Locate the cell with the specified text and output its (x, y) center coordinate. 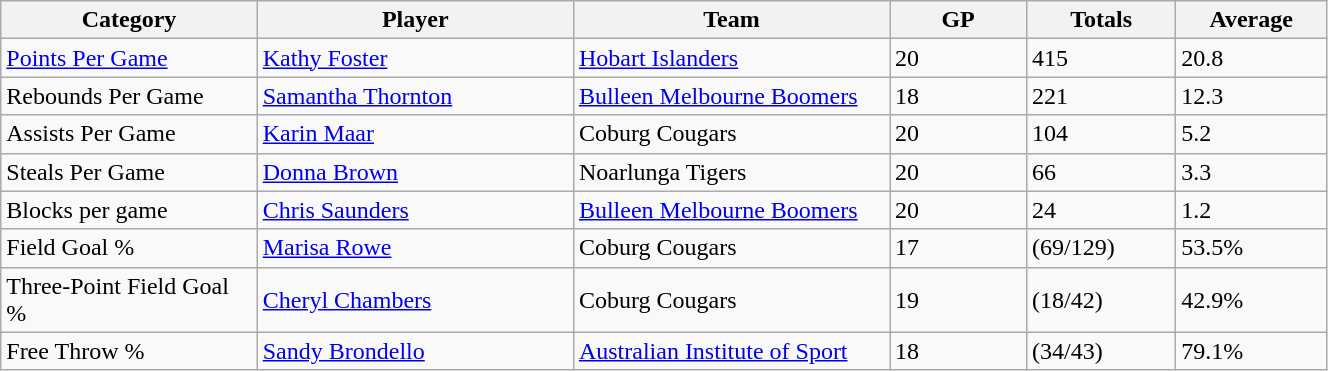
Sandy Brondello (415, 351)
Chris Saunders (415, 210)
Team (731, 20)
Assists Per Game (129, 134)
Rebounds Per Game (129, 96)
Blocks per game (129, 210)
Three-Point Field Goal % (129, 300)
(34/43) (1102, 351)
Category (129, 20)
24 (1102, 210)
66 (1102, 172)
17 (958, 248)
12.3 (1252, 96)
5.2 (1252, 134)
53.5% (1252, 248)
415 (1102, 58)
79.1% (1252, 351)
Samantha Thornton (415, 96)
Kathy Foster (415, 58)
Noarlunga Tigers (731, 172)
Field Goal % (129, 248)
Steals Per Game (129, 172)
42.9% (1252, 300)
20.8 (1252, 58)
Points Per Game (129, 58)
1.2 (1252, 210)
221 (1102, 96)
Karin Maar (415, 134)
Cheryl Chambers (415, 300)
Average (1252, 20)
Totals (1102, 20)
104 (1102, 134)
19 (958, 300)
Marisa Rowe (415, 248)
Player (415, 20)
Free Throw % (129, 351)
GP (958, 20)
Hobart Islanders (731, 58)
(69/129) (1102, 248)
3.3 (1252, 172)
Donna Brown (415, 172)
(18/42) (1102, 300)
Australian Institute of Sport (731, 351)
